Find where the given text appears and provide that cell's center as [X, Y] coordinate. 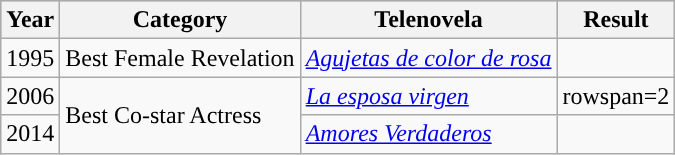
2014 [30, 134]
La esposa virgen [428, 96]
Best Female Revelation [180, 58]
1995 [30, 58]
rowspan=2 [616, 96]
Amores Verdaderos [428, 134]
2006 [30, 96]
Telenovela [428, 20]
Agujetas de color de rosa [428, 58]
Result [616, 20]
Year [30, 20]
Category [180, 20]
Best Co-star Actress [180, 115]
